Scan for the cell matching the given text and deliver its (x, y) coordinate at center. 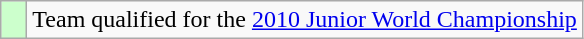
Team qualified for the 2010 Junior World Championship (305, 20)
